Pinpoint the cell where the given text exists, returning its (X, Y) midpoint coordinate. 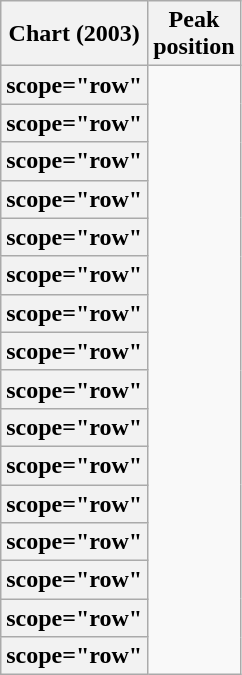
Chart (2003) (74, 34)
Peakposition (194, 34)
